Provide the [x, y] coordinate of the cell's center where the given text is located.  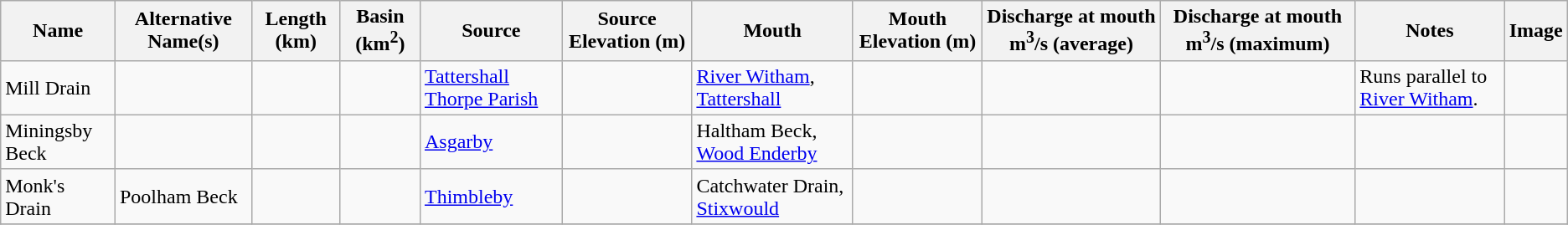
Basin (km2) [380, 31]
Mouth [772, 31]
Alternative Name(s) [183, 31]
Monk's Drain [59, 196]
Catchwater Drain, Stixwould [772, 196]
Name [59, 31]
Asgarby [491, 142]
Source [491, 31]
Runs parallel to River Witham. [1430, 87]
Poolham Beck [183, 196]
Image [1536, 31]
Discharge at mouth m3/s (average) [1072, 31]
Haltham Beck, Wood Enderby [772, 142]
Length (km) [296, 31]
Notes [1430, 31]
Miningsby Beck [59, 142]
River Witham, Tattershall [772, 87]
Thimbleby [491, 196]
Mouth Elevation (m) [917, 31]
Discharge at mouth m3/s (maximum) [1258, 31]
Mill Drain [59, 87]
Source Elevation (m) [627, 31]
Tattershall Thorpe Parish [491, 87]
